Locate the cell with the specified text and output its [x, y] center coordinate. 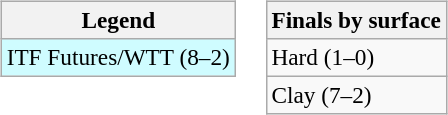
Legend [118, 20]
Finals by surface [356, 20]
ITF Futures/WTT (8–2) [118, 57]
Hard (1–0) [356, 57]
Clay (7–2) [356, 95]
